Find where the given text appears and provide that cell's center as [x, y] coordinate. 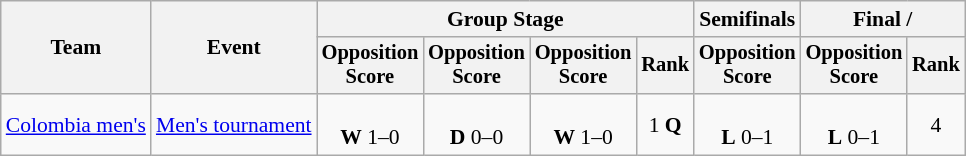
Group Stage [506, 19]
4 [936, 124]
Semifinals [748, 19]
Men's tournament [234, 124]
Event [234, 48]
1 Q [665, 124]
D 0–0 [476, 124]
Final / [883, 19]
Team [76, 48]
Colombia men's [76, 124]
